Determine the (X, Y) coordinate at the center of the cell enclosing the given text.  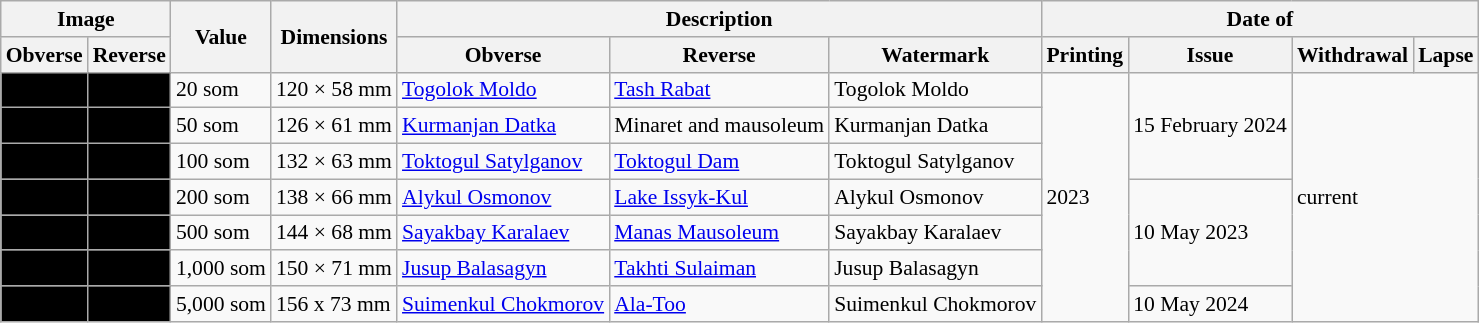
Takhti Sulaiman (719, 269)
15 February 2024 (1210, 126)
Printing (1084, 55)
144 × 68 mm (334, 233)
Issue (1210, 55)
20 som (221, 90)
Dimensions (334, 36)
132 × 63 mm (334, 162)
138 × 66 mm (334, 197)
150 × 71 mm (334, 269)
Image (86, 19)
2023 (1084, 196)
Ala-Too (719, 304)
Tash Rabat (719, 90)
120 × 58 mm (334, 90)
Withdrawal (1352, 55)
Manas Mausoleum (719, 233)
Description (719, 19)
1,000 som (221, 269)
10 May 2023 (1210, 232)
Toktogul Dam (719, 162)
Date of (1260, 19)
Value (221, 36)
100 som (221, 162)
Lapse (1446, 55)
156 x 73 mm (334, 304)
Minaret and mausoleum (719, 126)
5,000 som (221, 304)
Watermark (935, 55)
50 som (221, 126)
200 som (221, 197)
126 × 61 mm (334, 126)
current (1386, 196)
Lake Issyk-Kul (719, 197)
10 May 2024 (1210, 304)
500 som (221, 233)
